Extract the (X, Y) coordinate from the center of the cell holding the provided text.  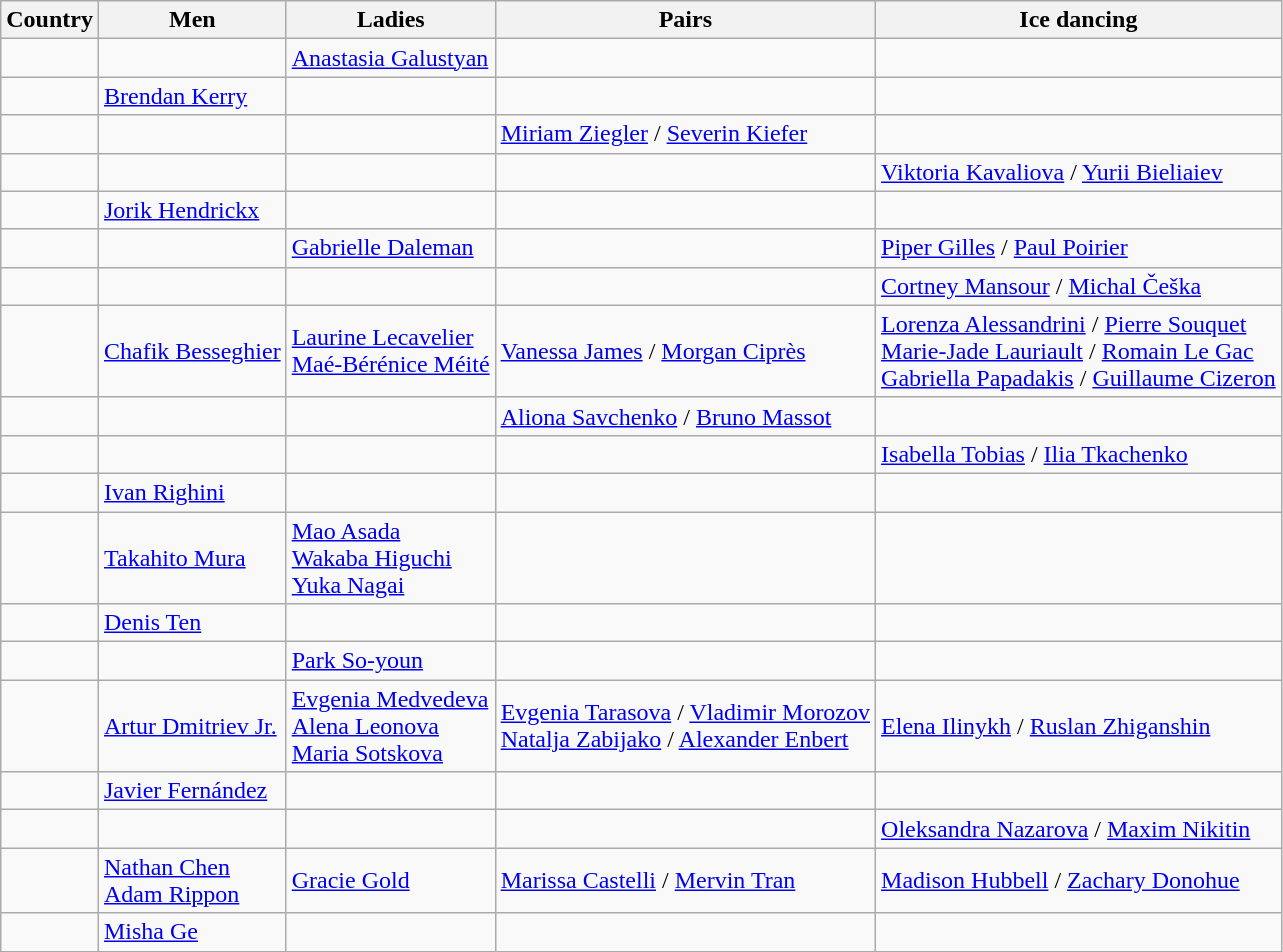
Oleksandra Nazarova / Maxim Nikitin (1079, 829)
Artur Dmitriev Jr. (192, 726)
Miriam Ziegler / Severin Kiefer (685, 134)
Ladies (390, 20)
Javier Fernández (192, 791)
Lorenza Alessandrini / Pierre Souquet Marie-Jade Lauriault / Romain Le Gac Gabriella Papadakis / Guillaume Cizeron (1079, 351)
Ice dancing (1079, 20)
Men (192, 20)
Elena Ilinykh / Ruslan Zhiganshin (1079, 726)
Brendan Kerry (192, 96)
Denis Ten (192, 623)
Ivan Righini (192, 492)
Chafik Besseghier (192, 351)
Cortney Mansour / Michal Češka (1079, 286)
Gabrielle Daleman (390, 248)
Evgenia Tarasova / Vladimir Morozov Natalja Zabijako / Alexander Enbert (685, 726)
Takahito Mura (192, 558)
Marissa Castelli / Mervin Tran (685, 880)
Madison Hubbell / Zachary Donohue (1079, 880)
Evgenia Medvedeva Alena Leonova Maria Sotskova (390, 726)
Viktoria Kavaliova / Yurii Bieliaiev (1079, 172)
Jorik Hendrickx (192, 210)
Nathan Chen Adam Rippon (192, 880)
Country (50, 20)
Anastasia Galustyan (390, 58)
Piper Gilles / Paul Poirier (1079, 248)
Isabella Tobias / Ilia Tkachenko (1079, 454)
Pairs (685, 20)
Aliona Savchenko / Bruno Massot (685, 416)
Gracie Gold (390, 880)
Misha Ge (192, 932)
Mao Asada Wakaba Higuchi Yuka Nagai (390, 558)
Park So-youn (390, 661)
Laurine Lecavelier Maé-Bérénice Méité (390, 351)
Vanessa James / Morgan Ciprès (685, 351)
